Determine the (x, y) coordinate at the center of the cell enclosing the given text.  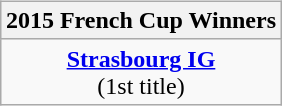
2015 French Cup Winners (140, 20)
Strasbourg IG(1st title) (140, 72)
